Determine the (x, y) coordinate at the center of the cell enclosing the given text.  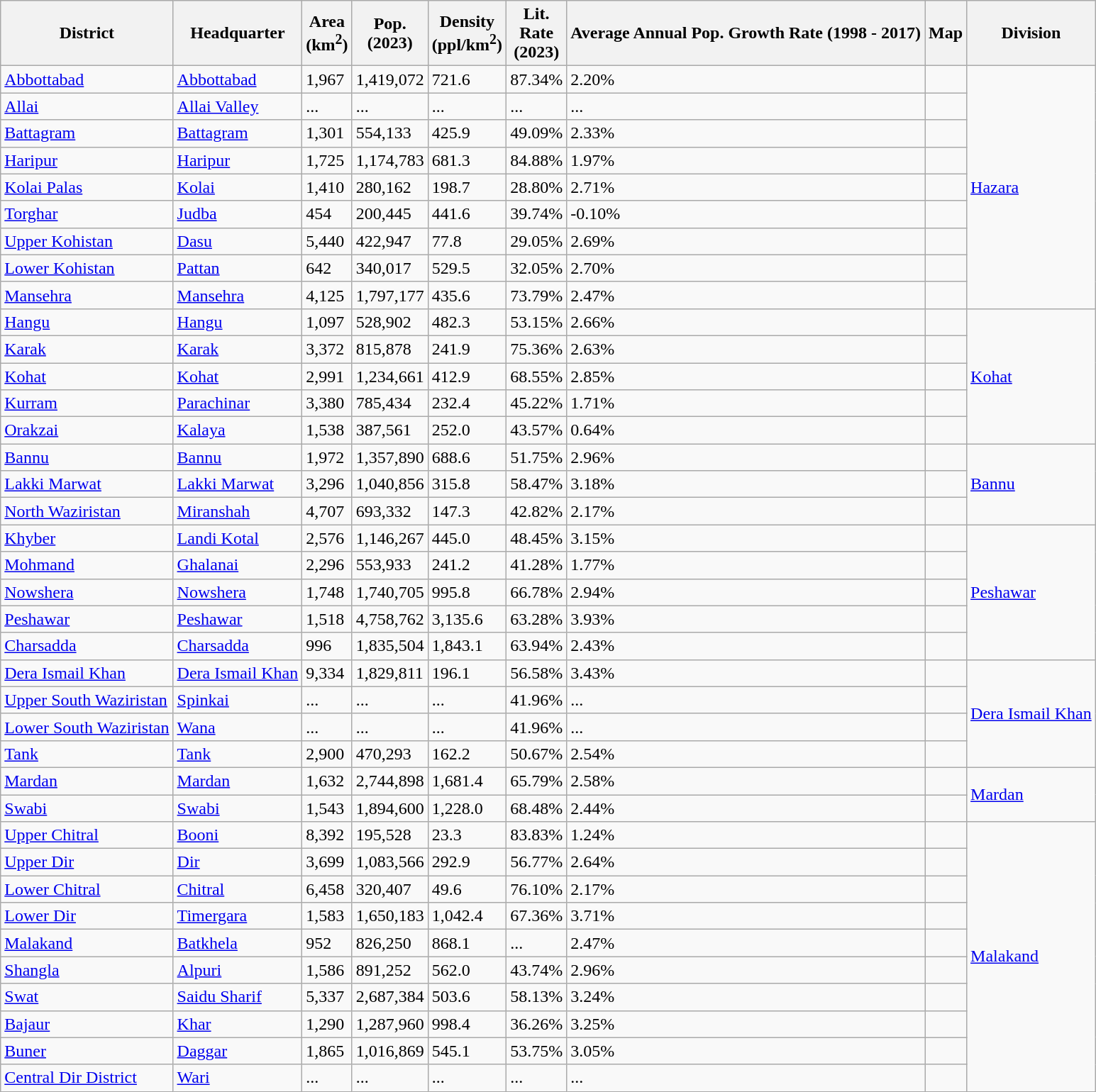
Booni (238, 835)
8,392 (327, 835)
Lower South Waziristan (87, 727)
49.09% (536, 133)
1,725 (327, 160)
2.70% (746, 268)
2.63% (746, 349)
315.8 (467, 484)
3.25% (746, 1024)
Alpuri (238, 970)
200,445 (390, 214)
56.58% (536, 673)
District (87, 33)
2.20% (746, 79)
147.3 (467, 511)
545.1 (467, 1051)
Lower Dir (87, 916)
Swat (87, 997)
Timergara (238, 916)
Central Dir District (87, 1078)
28.80% (536, 187)
Kurram (87, 403)
53.15% (536, 322)
681.3 (467, 160)
422,947 (390, 241)
1.24% (746, 835)
58.47% (536, 484)
1,301 (327, 133)
Khyber (87, 538)
1,843.1 (467, 646)
Dir (238, 862)
75.36% (536, 349)
642 (327, 268)
Torghar (87, 214)
2.58% (746, 781)
1,097 (327, 322)
2,744,898 (390, 781)
58.13% (536, 997)
340,017 (390, 268)
4,758,762 (390, 619)
Lit.Rate(2023) (536, 33)
1,543 (327, 808)
Upper Dir (87, 862)
1,972 (327, 457)
2,296 (327, 565)
1,583 (327, 916)
Kolai (238, 187)
32.05% (536, 268)
6,458 (327, 889)
1,228.0 (467, 808)
65.79% (536, 781)
Kolai Palas (87, 187)
3.43% (746, 673)
-0.10% (746, 214)
43.74% (536, 970)
2.64% (746, 862)
Dasu (238, 241)
2.43% (746, 646)
1,681.4 (467, 781)
553,933 (390, 565)
53.75% (536, 1051)
Wana (238, 727)
3.93% (746, 619)
3.24% (746, 997)
Orakzai (87, 430)
198.7 (467, 187)
Landi Kotal (238, 538)
470,293 (390, 754)
195,528 (390, 835)
Parachinar (238, 403)
4,125 (327, 295)
2,991 (327, 377)
48.45% (536, 538)
3,380 (327, 403)
Saidu Sharif (238, 997)
Upper Chitral (87, 835)
1.77% (746, 565)
Hazara (1031, 187)
Ghalanai (238, 565)
1,040,856 (390, 484)
196.1 (467, 673)
Area(km2) (327, 33)
425.9 (467, 133)
Wari (238, 1078)
688.6 (467, 457)
1,865 (327, 1051)
66.78% (536, 592)
815,878 (390, 349)
826,250 (390, 943)
Buner (87, 1051)
Upper South Waziristan (87, 700)
43.57% (536, 430)
36.26% (536, 1024)
Density(ppl/km2) (467, 33)
Kalaya (238, 430)
891,252 (390, 970)
280,162 (390, 187)
87.34% (536, 79)
73.79% (536, 295)
2.94% (746, 592)
51.75% (536, 457)
2.33% (746, 133)
320,407 (390, 889)
1,586 (327, 970)
693,332 (390, 511)
68.48% (536, 808)
76.10% (536, 889)
482.3 (467, 322)
Pattan (238, 268)
1,290 (327, 1024)
North Waziristan (87, 511)
1,538 (327, 430)
1,410 (327, 187)
562.0 (467, 970)
252.0 (467, 430)
996 (327, 646)
241.9 (467, 349)
162.2 (467, 754)
Average Annual Pop. Growth Rate (1998 - 2017) (746, 33)
1,835,504 (390, 646)
23.3 (467, 835)
Allai Valley (238, 106)
Lower Chitral (87, 889)
4,707 (327, 511)
1,042.4 (467, 916)
3,372 (327, 349)
Allai (87, 106)
56.77% (536, 862)
5,440 (327, 241)
1,518 (327, 619)
83.83% (536, 835)
445.0 (467, 538)
998.4 (467, 1024)
5,337 (327, 997)
39.74% (536, 214)
Lower Kohistan (87, 268)
Mohmand (87, 565)
Spinkai (238, 700)
528,902 (390, 322)
Chitral (238, 889)
441.6 (467, 214)
721.6 (467, 79)
Daggar (238, 1051)
84.88% (536, 160)
503.6 (467, 997)
1.71% (746, 403)
67.36% (536, 916)
Upper Kohistan (87, 241)
3.05% (746, 1051)
68.55% (536, 377)
Judba (238, 214)
49.6 (467, 889)
1,748 (327, 592)
387,561 (390, 430)
1,234,661 (390, 377)
2.44% (746, 808)
0.64% (746, 430)
1,797,177 (390, 295)
2.85% (746, 377)
1,894,600 (390, 808)
2.66% (746, 322)
3,135.6 (467, 619)
41.28% (536, 565)
1,632 (327, 781)
2,576 (327, 538)
2,687,384 (390, 997)
554,133 (390, 133)
241.2 (467, 565)
Khar (238, 1024)
952 (327, 943)
Shangla (87, 970)
1,357,890 (390, 457)
Division (1031, 33)
868.1 (467, 943)
2.54% (746, 754)
77.8 (467, 241)
995.8 (467, 592)
1.97% (746, 160)
1,146,267 (390, 538)
Miranshah (238, 511)
1,016,869 (390, 1051)
412.9 (467, 377)
3,699 (327, 862)
Map (946, 33)
Headquarter (238, 33)
454 (327, 214)
3.15% (746, 538)
3.71% (746, 916)
529.5 (467, 268)
63.28% (536, 619)
63.94% (536, 646)
1,829,811 (390, 673)
785,434 (390, 403)
2.69% (746, 241)
232.4 (467, 403)
Batkhela (238, 943)
3,296 (327, 484)
1,740,705 (390, 592)
435.6 (467, 295)
1,174,783 (390, 160)
1,967 (327, 79)
50.67% (536, 754)
1,650,183 (390, 916)
3.18% (746, 484)
2,900 (327, 754)
42.82% (536, 511)
Pop.(2023) (390, 33)
292.9 (467, 862)
45.22% (536, 403)
1,287,960 (390, 1024)
1,083,566 (390, 862)
2.71% (746, 187)
1,419,072 (390, 79)
9,334 (327, 673)
Bajaur (87, 1024)
29.05% (536, 241)
